Return [x, y] of the center of cell containing provided text 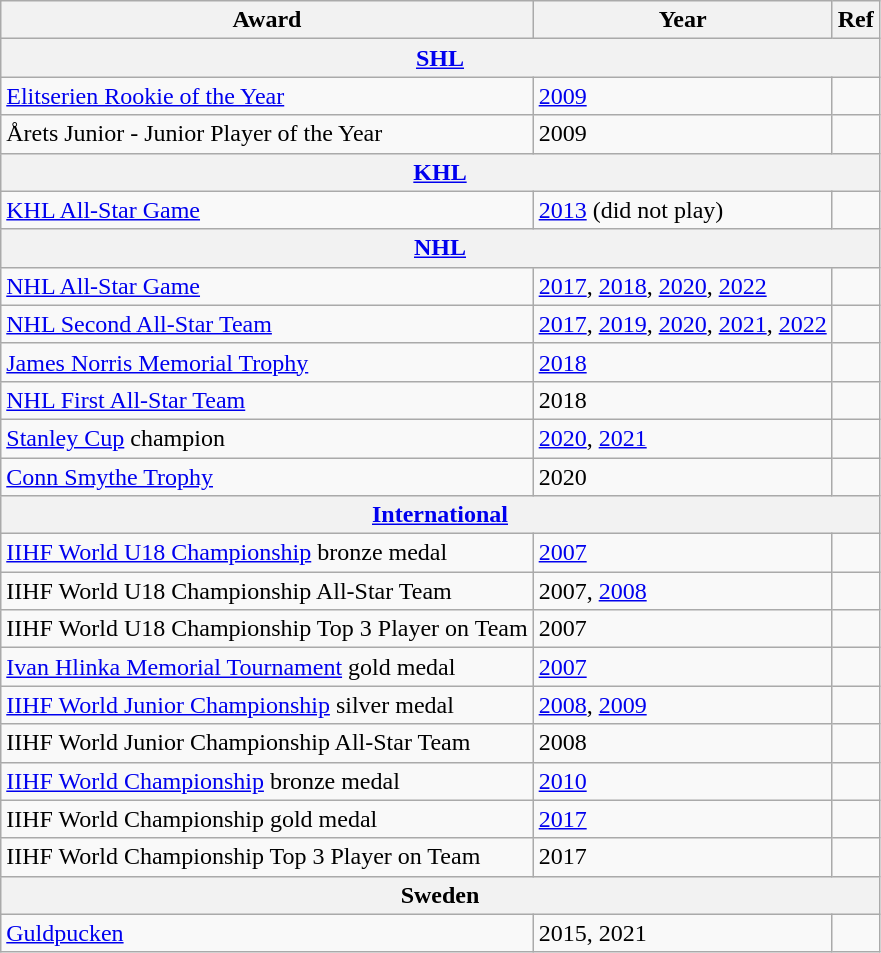
Ref [856, 20]
NHL Second All-Star Team [267, 324]
2020 [682, 477]
IIHF World U18 Championship bronze medal [267, 553]
SHL [440, 58]
IIHF World Championship bronze medal [267, 781]
IIHF World Championship Top 3 Player on Team [267, 857]
Sweden [440, 895]
IIHF World U18 Championship All-Star Team [267, 591]
Elitserien Rookie of the Year [267, 96]
Stanley Cup champion [267, 438]
James Norris Memorial Trophy [267, 362]
2020, 2021 [682, 438]
NHL First All-Star Team [267, 400]
2008, 2009 [682, 705]
2017, 2019, 2020, 2021, 2022 [682, 324]
2008 [682, 743]
Conn Smythe Trophy [267, 477]
Ivan Hlinka Memorial Tournament gold medal [267, 667]
2013 (did not play) [682, 210]
Year [682, 20]
International [440, 515]
KHL [440, 172]
2017, 2018, 2020, 2022 [682, 286]
IIHF World Junior Championship All-Star Team [267, 743]
KHL All-Star Game [267, 210]
2015, 2021 [682, 933]
NHL All-Star Game [267, 286]
2007, 2008 [682, 591]
Award [267, 20]
Årets Junior - Junior Player of the Year [267, 134]
2010 [682, 781]
NHL [440, 248]
Guldpucken [267, 933]
IIHF World Championship gold medal [267, 819]
IIHF World U18 Championship Top 3 Player on Team [267, 629]
IIHF World Junior Championship silver medal [267, 705]
